Determine the [x, y] coordinate at the center of the cell enclosing the given text.  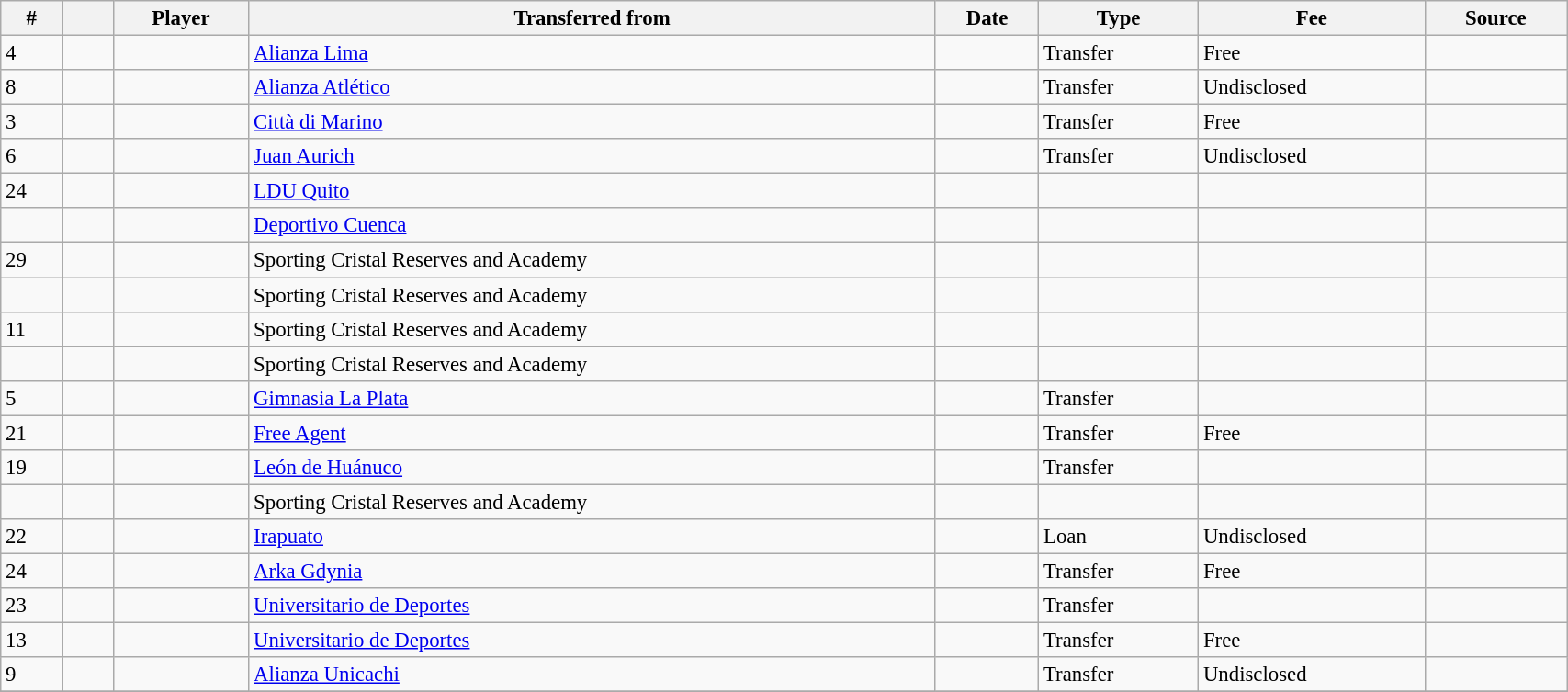
LDU Quito [592, 191]
Alianza Unicachi [592, 675]
León de Huánuco [592, 468]
Date [987, 18]
Loan [1119, 537]
13 [31, 641]
23 [31, 606]
3 [31, 122]
8 [31, 87]
9 [31, 675]
Juan Aurich [592, 156]
Gimnasia La Plata [592, 398]
Alianza Lima [592, 53]
Città di Marino [592, 122]
Source [1495, 18]
Transferred from [592, 18]
21 [31, 433]
19 [31, 468]
Type [1119, 18]
22 [31, 537]
5 [31, 398]
Arka Gdynia [592, 571]
Deportivo Cuenca [592, 225]
Fee [1312, 18]
Free Agent [592, 433]
4 [31, 53]
Player [181, 18]
Irapuato [592, 537]
11 [31, 329]
6 [31, 156]
# [31, 18]
29 [31, 260]
Alianza Atlético [592, 87]
